Return the (x, y) coordinate for the center point of the cell that contains the specified text.  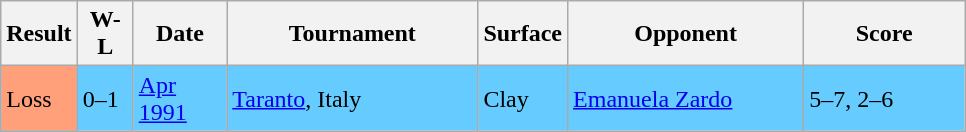
5–7, 2–6 (884, 98)
Date (180, 34)
Taranto, Italy (352, 98)
Result (39, 34)
Opponent (686, 34)
Tournament (352, 34)
Surface (523, 34)
Loss (39, 98)
0–1 (105, 98)
Emanuela Zardo (686, 98)
W-L (105, 34)
Score (884, 34)
Apr 1991 (180, 98)
Clay (523, 98)
